Return the (x, y) coordinate for the center point of the cell that contains the specified text.  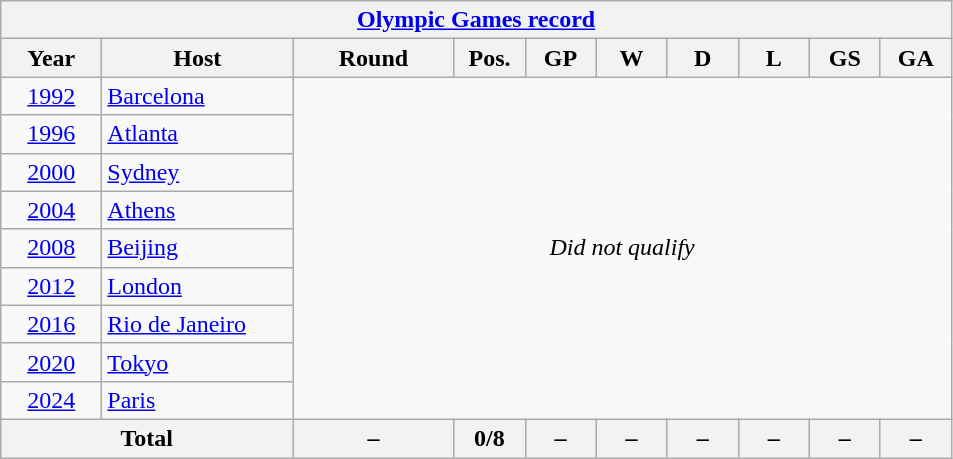
GA (916, 58)
1996 (52, 134)
Athens (198, 210)
Did not qualify (622, 248)
Barcelona (198, 96)
L (774, 58)
Sydney (198, 172)
D (702, 58)
2016 (52, 324)
Round (374, 58)
GS (844, 58)
W (632, 58)
2024 (52, 400)
2008 (52, 248)
Beijing (198, 248)
1992 (52, 96)
2012 (52, 286)
Paris (198, 400)
2020 (52, 362)
Total (147, 438)
Host (198, 58)
London (198, 286)
Tokyo (198, 362)
GP (560, 58)
2004 (52, 210)
Year (52, 58)
2000 (52, 172)
Atlanta (198, 134)
Pos. (490, 58)
0/8 (490, 438)
Olympic Games record (476, 20)
Rio de Janeiro (198, 324)
